Detect which cell encompasses the target text, then output its (X, Y) center coordinate. 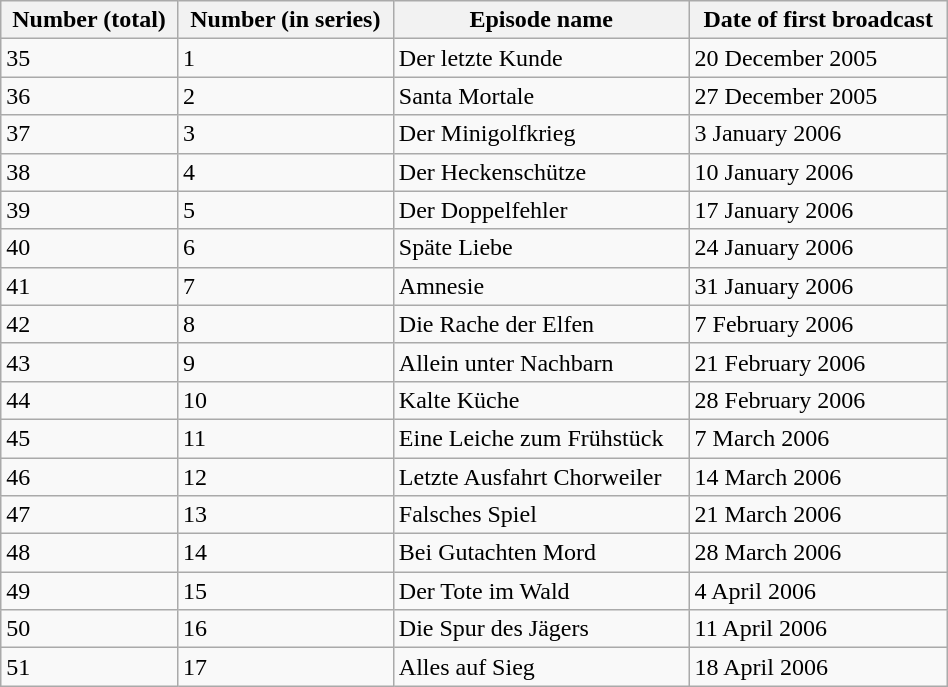
21 February 2006 (818, 362)
36 (90, 96)
Falsches Spiel (541, 515)
Date of first broadcast (818, 20)
13 (285, 515)
21 March 2006 (818, 515)
42 (90, 324)
17 January 2006 (818, 210)
Die Rache der Elfen (541, 324)
Der Heckenschütze (541, 172)
20 December 2005 (818, 58)
12 (285, 477)
27 December 2005 (818, 96)
43 (90, 362)
Der Doppelfehler (541, 210)
Number (total) (90, 20)
44 (90, 400)
46 (90, 477)
2 (285, 96)
39 (90, 210)
15 (285, 591)
17 (285, 667)
1 (285, 58)
3 (285, 134)
18 April 2006 (818, 667)
50 (90, 629)
37 (90, 134)
Episode name (541, 20)
14 March 2006 (818, 477)
Allein unter Nachbarn (541, 362)
Amnesie (541, 286)
11 (285, 438)
7 February 2006 (818, 324)
11 April 2006 (818, 629)
28 March 2006 (818, 553)
47 (90, 515)
41 (90, 286)
7 March 2006 (818, 438)
10 January 2006 (818, 172)
4 (285, 172)
7 (285, 286)
8 (285, 324)
Der Minigolfkrieg (541, 134)
Späte Liebe (541, 248)
Der letzte Kunde (541, 58)
Der Tote im Wald (541, 591)
14 (285, 553)
Number (in series) (285, 20)
Eine Leiche zum Frühstück (541, 438)
28 February 2006 (818, 400)
16 (285, 629)
31 January 2006 (818, 286)
10 (285, 400)
35 (90, 58)
4 April 2006 (818, 591)
24 January 2006 (818, 248)
Bei Gutachten Mord (541, 553)
Alles auf Sieg (541, 667)
51 (90, 667)
6 (285, 248)
Die Spur des Jägers (541, 629)
40 (90, 248)
5 (285, 210)
9 (285, 362)
38 (90, 172)
45 (90, 438)
Letzte Ausfahrt Chorweiler (541, 477)
48 (90, 553)
3 January 2006 (818, 134)
Kalte Küche (541, 400)
Santa Mortale (541, 96)
49 (90, 591)
